Pinpoint the cell where the given text exists, returning its [x, y] midpoint coordinate. 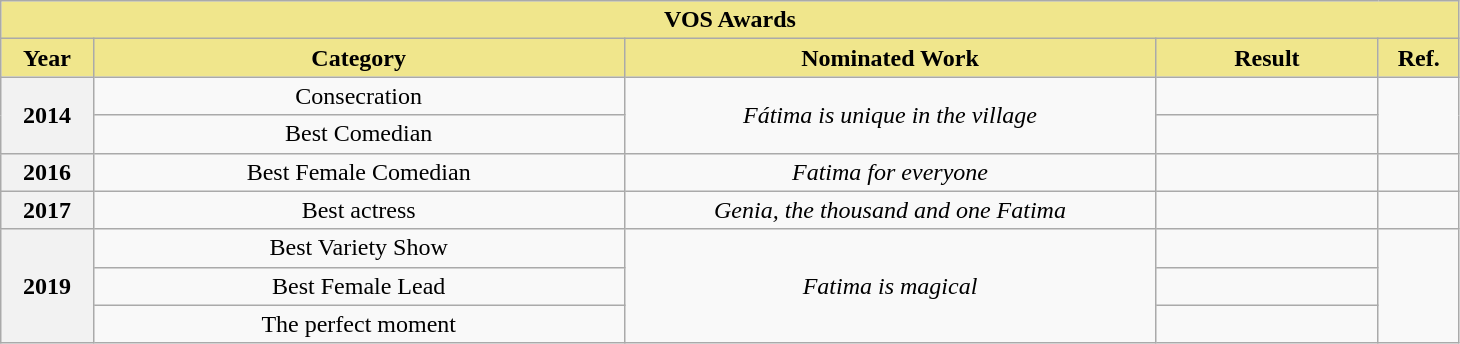
Best Variety Show [358, 248]
Fátima is unique in the village [890, 115]
Best actress [358, 210]
The perfect moment [358, 324]
2019 [47, 286]
Genia, the thousand and one Fatima [890, 210]
Year [47, 58]
Nominated Work [890, 58]
Best Comedian [358, 134]
VOS Awards [730, 20]
Best Female Comedian [358, 172]
2014 [47, 115]
Ref. [1418, 58]
Fatima for everyone [890, 172]
Category [358, 58]
2017 [47, 210]
Consecration [358, 96]
Best Female Lead [358, 286]
Result [1268, 58]
2016 [47, 172]
Fatima is magical [890, 286]
